Identify which cell holds the provided text, then report its (x, y) central coordinate. 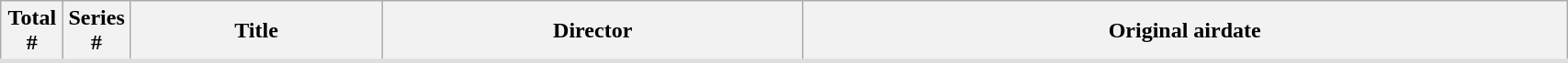
Total# (32, 31)
Series# (96, 31)
Director (593, 31)
Original airdate (1185, 31)
Title (255, 31)
